Determine the [X, Y] coordinate at the center of the cell enclosing the given text.  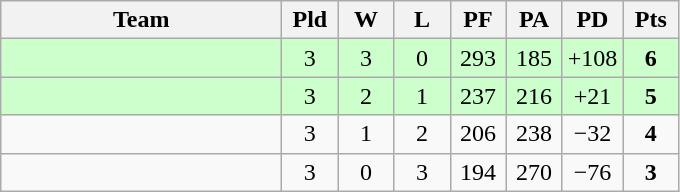
PA [534, 20]
5 [651, 96]
PF [478, 20]
194 [478, 172]
238 [534, 134]
6 [651, 58]
293 [478, 58]
216 [534, 96]
L [422, 20]
237 [478, 96]
270 [534, 172]
+21 [592, 96]
W [366, 20]
4 [651, 134]
Pld [310, 20]
+108 [592, 58]
206 [478, 134]
185 [534, 58]
PD [592, 20]
−32 [592, 134]
−76 [592, 172]
Pts [651, 20]
Team [142, 20]
